From the cell containing the given text, extract its center point as [X, Y] coordinate. 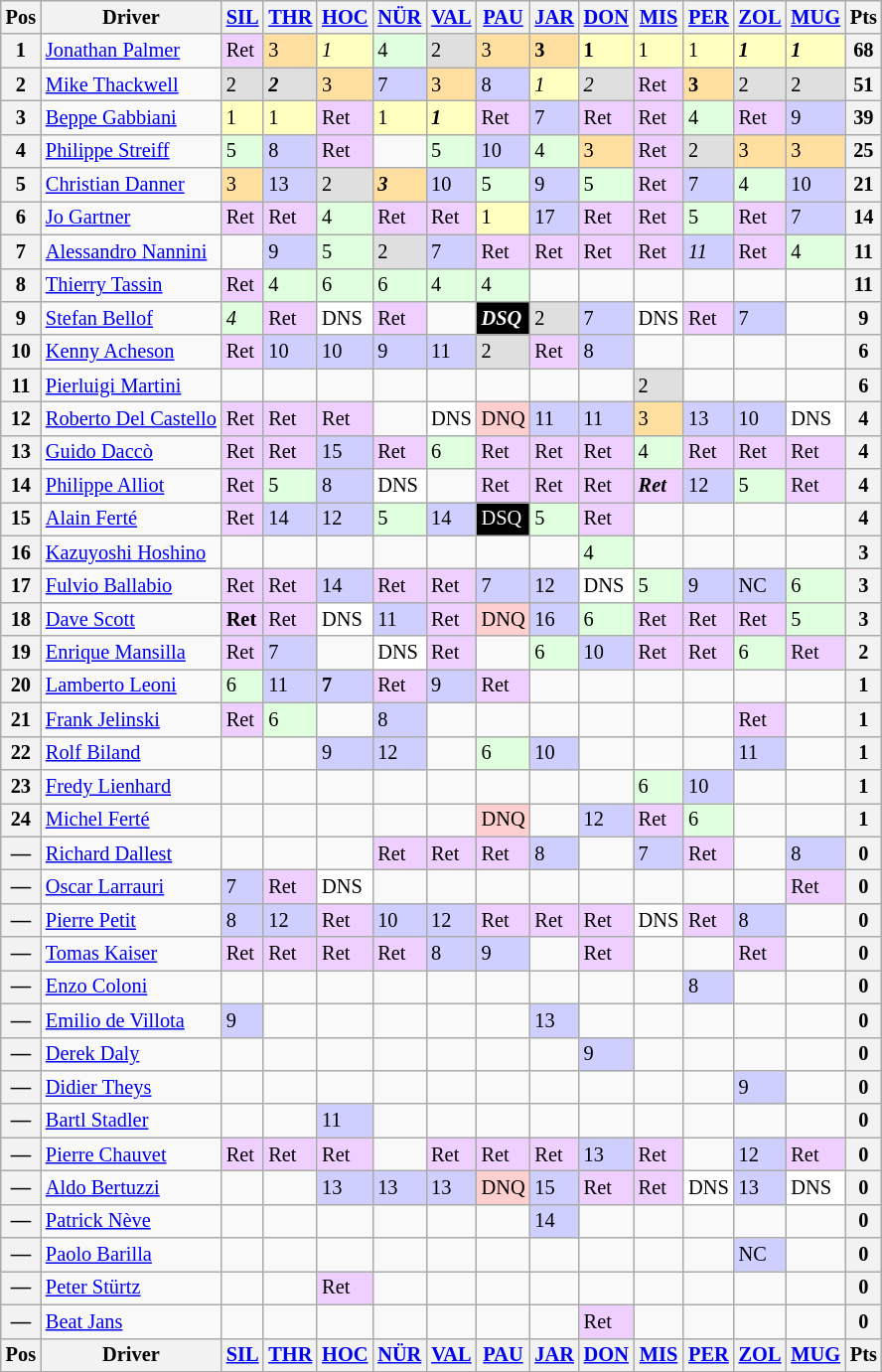
25 [864, 151]
Enzo Coloni [131, 987]
Jo Gartner [131, 218]
Christian Danner [131, 185]
Tomas Kaiser [131, 954]
20 [21, 686]
Jonathan Palmer [131, 51]
Enrique Mansilla [131, 653]
Mike Thackwell [131, 84]
Philippe Alliot [131, 486]
19 [21, 653]
Kazuyoshi Hoshino [131, 552]
Lamberto Leoni [131, 686]
Thierry Tassin [131, 285]
18 [21, 619]
Alessandro Nannini [131, 251]
Richard Dallest [131, 853]
Kenny Acheson [131, 352]
Didier Theys [131, 1087]
Alain Ferté [131, 519]
Fulvio Ballabio [131, 585]
Pierluigi Martini [131, 385]
Emilio de Villota [131, 1020]
Bartl Stadler [131, 1121]
24 [21, 820]
22 [21, 753]
39 [864, 117]
Guido Daccò [131, 452]
Frank Jelinski [131, 719]
Aldo Bertuzzi [131, 1187]
Rolf Biland [131, 753]
Dave Scott [131, 619]
Beat Jans [131, 1321]
51 [864, 84]
Roberto Del Castello [131, 418]
Pierre Chauvet [131, 1154]
Peter Stürtz [131, 1288]
23 [21, 786]
Derek Daly [131, 1054]
Fredy Lienhard [131, 786]
Stefan Bellof [131, 318]
Philippe Streiff [131, 151]
Pierre Petit [131, 920]
Oscar Larrauri [131, 886]
Beppe Gabbiani [131, 117]
Michel Ferté [131, 820]
Paolo Barilla [131, 1255]
Patrick Nève [131, 1221]
68 [864, 51]
